Return the (X, Y) coordinate for the center point of the cell that contains the specified text.  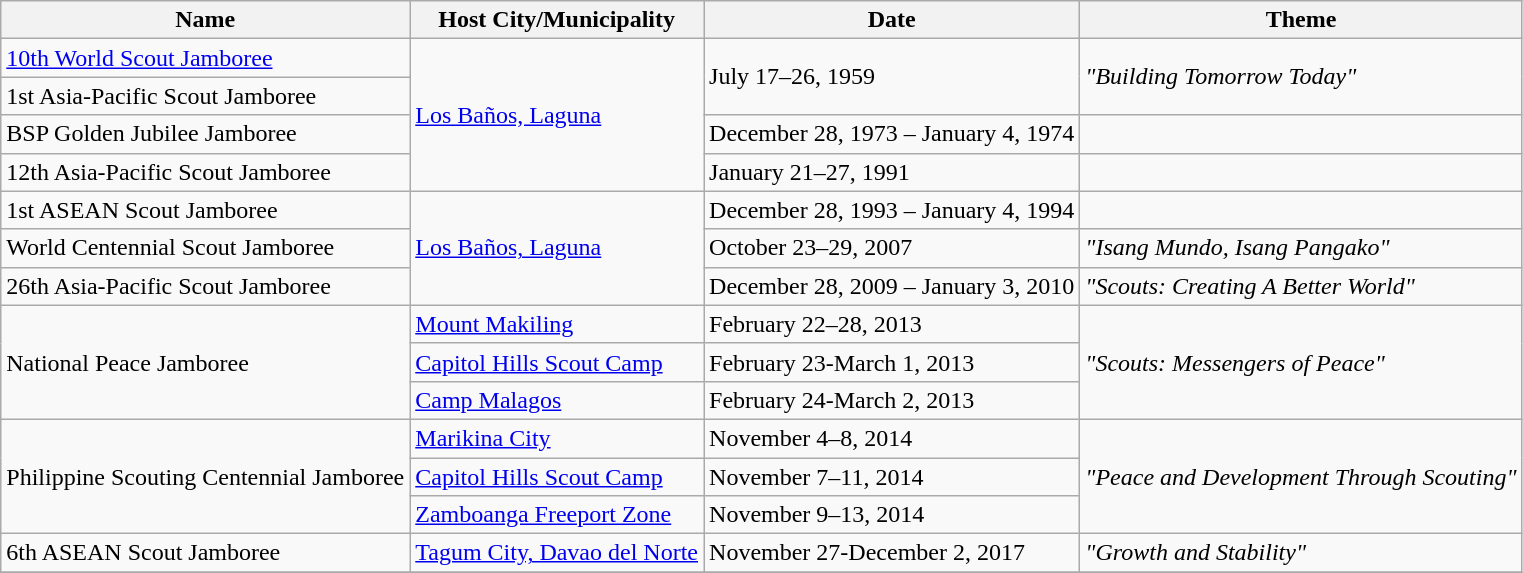
"Scouts: Messengers of Peace" (1301, 362)
1st ASEAN Scout Jamboree (206, 210)
1st Asia-Pacific Scout Jamboree (206, 96)
Theme (1301, 20)
Camp Malagos (557, 400)
Tagum City, Davao del Norte (557, 553)
National Peace Jamboree (206, 362)
"Building Tomorrow Today" (1301, 77)
"Growth and Stability" (1301, 553)
10th World Scout Jamboree (206, 58)
26th Asia-Pacific Scout Jamboree (206, 286)
Zamboanga Freeport Zone (557, 515)
Name (206, 20)
12th Asia-Pacific Scout Jamboree (206, 172)
November 9–13, 2014 (892, 515)
January 21–27, 1991 (892, 172)
Philippine Scouting Centennial Jamboree (206, 476)
"Isang Mundo, Isang Pangako" (1301, 248)
December 28, 1973 – January 4, 1974 (892, 134)
November 7–11, 2014 (892, 477)
6th ASEAN Scout Jamboree (206, 553)
December 28, 2009 – January 3, 2010 (892, 286)
Host City/Municipality (557, 20)
February 23-March 1, 2013 (892, 362)
November 27-December 2, 2017 (892, 553)
Date (892, 20)
Marikina City (557, 438)
Mount Makiling (557, 324)
November 4–8, 2014 (892, 438)
"Peace and Development Through Scouting" (1301, 476)
February 24-March 2, 2013 (892, 400)
February 22–28, 2013 (892, 324)
BSP Golden Jubilee Jamboree (206, 134)
"Scouts: Creating A Better World" (1301, 286)
World Centennial Scout Jamboree (206, 248)
December 28, 1993 – January 4, 1994 (892, 210)
October 23–29, 2007 (892, 248)
July 17–26, 1959 (892, 77)
